Extract the [x, y] coordinate from the center of the cell holding the provided text.  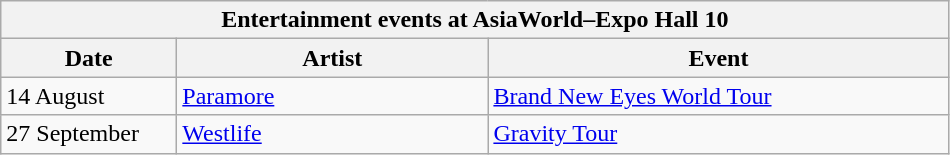
Paramore [332, 96]
Event [718, 58]
Westlife [332, 134]
Date [89, 58]
27 September [89, 134]
Brand New Eyes World Tour [718, 96]
14 August [89, 96]
Entertainment events at AsiaWorld–Expo Hall 10 [475, 20]
Artist [332, 58]
Gravity Tour [718, 134]
